Find where the given text appears and provide that cell's center as (x, y) coordinate. 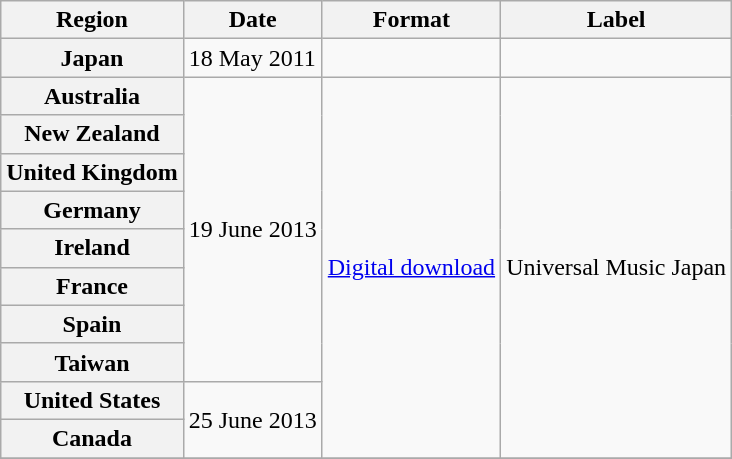
Japan (92, 58)
Digital download (411, 268)
United States (92, 400)
Region (92, 20)
Universal Music Japan (616, 268)
France (92, 286)
Canada (92, 438)
Spain (92, 324)
Format (411, 20)
Taiwan (92, 362)
Ireland (92, 248)
United Kingdom (92, 172)
Label (616, 20)
New Zealand (92, 134)
Australia (92, 96)
Germany (92, 210)
Date (252, 20)
19 June 2013 (252, 229)
18 May 2011 (252, 58)
25 June 2013 (252, 419)
